Return the (x, y) coordinate for the center point of the cell that contains the specified text.  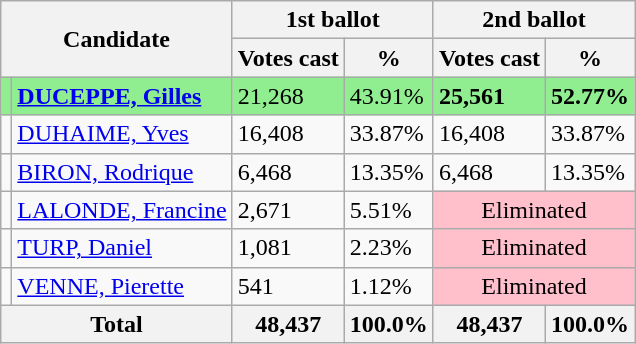
21,268 (288, 96)
1st ballot (332, 20)
2.23% (388, 248)
LALONDE, Francine (122, 210)
52.77% (590, 96)
TURP, Daniel (122, 248)
VENNE, Pierette (122, 286)
541 (288, 286)
1.12% (388, 286)
BIRON, Rodrique (122, 172)
5.51% (388, 210)
1,081 (288, 248)
DUCEPPE, Gilles (122, 96)
25,561 (489, 96)
43.91% (388, 96)
Total (116, 324)
Candidate (116, 39)
2,671 (288, 210)
2nd ballot (534, 20)
DUHAIME, Yves (122, 134)
